Return the [X, Y] coordinate for the center point of the cell that contains the specified text.  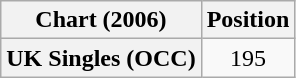
UK Singles (OCC) [101, 58]
Chart (2006) [101, 20]
Position [248, 20]
195 [248, 58]
